For the text-containing cell, return its midpoint in [X, Y] coordinate format. 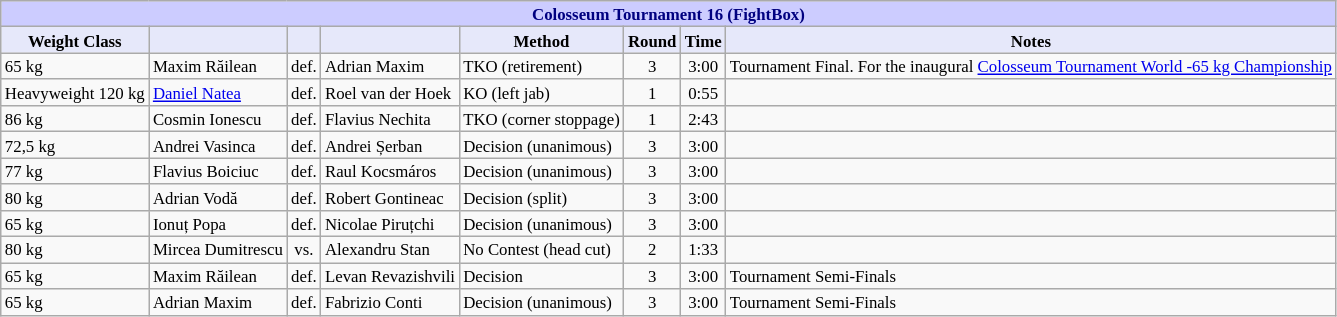
2:43 [704, 119]
No Contest (head cut) [542, 250]
Alexandru Stan [390, 250]
Weight Class [75, 40]
TKO (corner stoppage) [542, 119]
86 kg [75, 119]
0:55 [704, 93]
Roel van der Hoek [390, 93]
Round [652, 40]
Nicolae Piruțchi [390, 224]
Fabrizio Conti [390, 302]
Robert Gontineac [390, 197]
1:33 [704, 250]
Ionuț Popa [218, 224]
Flavius Boiciuc [218, 171]
Levan Revazishvili [390, 276]
Daniel Natea [218, 93]
Andrei Vasinca [218, 145]
Colosseum Tournament 16 (FightBox) [668, 14]
Raul Kocsmáros [390, 171]
Notes [1031, 40]
Decision [542, 276]
Andrei Șerban [390, 145]
77 kg [75, 171]
Adrian Vodă [218, 197]
72,5 kg [75, 145]
Flavius Nechita [390, 119]
Method [542, 40]
Mircea Dumitrescu [218, 250]
Decision (split) [542, 197]
2 [652, 250]
KO (left jab) [542, 93]
Cosmin Ionescu [218, 119]
Tournament Final. For the inaugural Colosseum Tournament World -65 kg Championship [1031, 66]
Heavyweight 120 kg [75, 93]
vs. [304, 250]
TKO (retirement) [542, 66]
Time [704, 40]
